Return [X, Y] of the center of cell containing provided text 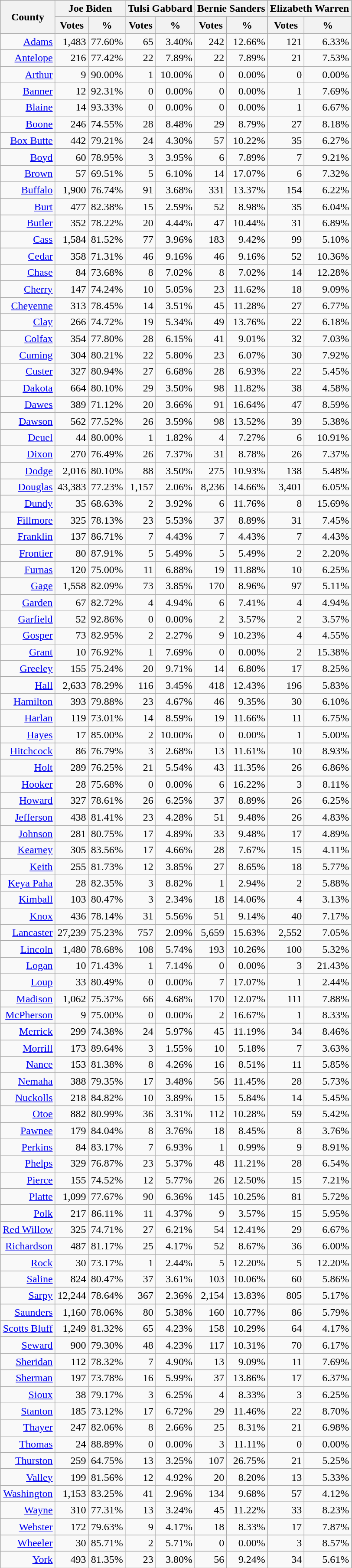
2.09% [175, 932]
Elizabeth Warren [310, 9]
8.31% [247, 1428]
6.98% [328, 1428]
Fillmore [28, 520]
82.38% [107, 207]
5.33% [328, 1477]
0.99% [247, 1147]
Tulsi Gabbard [160, 9]
3.45% [175, 685]
85.71% [107, 1543]
11.45% [247, 1081]
5.95% [328, 1213]
Merrick [28, 1032]
Sioux [28, 1395]
Stanton [28, 1411]
1,157 [140, 487]
Franklin [28, 537]
Jefferson [28, 817]
4.26% [175, 1065]
Keya Paha [28, 883]
Frontier [28, 553]
McPherson [28, 1015]
74.52% [107, 1180]
83.17% [107, 1147]
5.37% [175, 1164]
304 [72, 355]
Hamilton [28, 701]
Webster [28, 1526]
8.96% [247, 586]
4.67% [175, 701]
8.78% [247, 454]
77.42% [107, 58]
73.17% [107, 1263]
Morrill [28, 1048]
2.96% [175, 1493]
81.17% [107, 1246]
75.68% [107, 784]
11.88% [247, 570]
Box Butte [28, 140]
76.74% [107, 190]
54 [211, 1229]
Cuming [28, 355]
8.11% [328, 784]
11.76% [247, 504]
2.06% [175, 487]
160 [211, 1312]
7.21% [328, 1180]
97 [286, 586]
88 [140, 470]
7.92% [328, 355]
2.59% [175, 207]
8,236 [211, 487]
121 [286, 42]
4.44% [175, 223]
70 [286, 1345]
2,633 [72, 685]
3.61% [175, 1279]
76.92% [107, 652]
2.27% [175, 636]
82.06% [107, 1428]
Holt [28, 768]
6.86% [328, 768]
246 [72, 124]
Valley [28, 1477]
85.00% [107, 735]
79.30% [107, 1345]
1,584 [72, 240]
1,099 [72, 1196]
80.00% [107, 437]
5.56% [175, 916]
134 [211, 1493]
Buffalo [28, 190]
75.24% [107, 668]
2,154 [211, 1296]
80.21% [107, 355]
79.88% [107, 701]
8.65% [247, 867]
Arthur [28, 75]
4.12% [328, 1493]
6.04% [328, 207]
Dundy [28, 504]
354 [72, 339]
6.22% [328, 190]
5.34% [175, 322]
5.17% [328, 1296]
Banner [28, 91]
10.36% [328, 256]
21.43% [328, 965]
Thomas [28, 1444]
7.14% [175, 965]
900 [72, 1345]
10.28% [247, 1114]
Thayer [28, 1428]
3.59% [175, 421]
10.06% [247, 1279]
Thurston [28, 1460]
Knox [28, 916]
216 [72, 58]
5.73% [328, 1081]
1,249 [72, 1329]
11.62% [247, 289]
Butler [28, 223]
8.70% [328, 1411]
2.34% [175, 900]
Nance [28, 1065]
77.67% [107, 1196]
6.27% [328, 140]
10.77% [247, 1312]
Cheyenne [28, 306]
15.69% [328, 504]
Saunders [28, 1312]
1,062 [72, 998]
Wheeler [28, 1543]
40 [286, 916]
81.73% [107, 867]
Dixon [28, 454]
80.75% [107, 834]
79.35% [107, 1081]
3.25% [175, 1460]
2.20% [328, 553]
Bernie Sanders [231, 9]
69.51% [107, 173]
3.63% [328, 1048]
352 [72, 223]
84.82% [107, 1098]
8.79% [247, 124]
Custer [28, 372]
172 [72, 1526]
8.82% [175, 883]
147 [72, 289]
79.63% [107, 1526]
6.72% [175, 1411]
Polk [28, 1213]
6.18% [328, 322]
10.31% [247, 1345]
11.35% [247, 768]
388 [72, 1081]
7.17% [328, 916]
358 [72, 256]
418 [211, 685]
117 [211, 1345]
Red Willow [28, 1229]
196 [286, 685]
218 [72, 1098]
2,552 [286, 932]
3.89% [175, 1098]
6.89% [328, 223]
32 [286, 339]
16.22% [247, 784]
7.03% [328, 339]
389 [72, 404]
5.74% [175, 949]
Kimball [28, 900]
Grant [28, 652]
305 [72, 850]
8.23% [328, 1510]
3.31% [175, 1114]
6.80% [247, 668]
9.35% [247, 701]
13.52% [247, 421]
81.41% [107, 817]
116 [140, 685]
7.88% [328, 998]
119 [72, 718]
8.45% [247, 1131]
49 [211, 322]
87.91% [107, 553]
9.71% [175, 668]
64.75% [107, 1460]
217 [72, 1213]
77 [140, 240]
4.66% [175, 850]
3.96% [175, 240]
Blaine [28, 108]
43 [211, 768]
5.48% [328, 470]
367 [140, 1296]
393 [72, 701]
7.45% [328, 520]
3.68% [175, 190]
75.37% [107, 998]
329 [72, 1164]
77.31% [107, 1510]
78.64% [107, 1296]
6.17% [328, 1345]
9.14% [247, 916]
78.14% [107, 916]
436 [72, 916]
90.00% [107, 75]
5.79% [328, 1312]
78.22% [107, 223]
81.32% [107, 1329]
71.43% [107, 965]
Antelope [28, 58]
107 [211, 1460]
80.99% [107, 1114]
5.00% [328, 735]
6.15% [175, 339]
493 [72, 1560]
Lincoln [28, 949]
137 [72, 537]
5.11% [328, 586]
73.68% [107, 273]
3.80% [175, 1560]
3.92% [175, 504]
71.12% [107, 404]
3.66% [175, 404]
Lancaster [28, 932]
44 [72, 437]
4.37% [175, 1213]
Howard [28, 801]
11.61% [247, 751]
8.46% [328, 1032]
16.67% [247, 1015]
266 [72, 322]
74.71% [107, 1229]
68.63% [107, 504]
9.21% [328, 157]
6.68% [175, 372]
313 [72, 306]
77.60% [107, 42]
74.55% [107, 124]
86.71% [107, 537]
247 [72, 1428]
78.61% [107, 801]
275 [211, 470]
11.66% [247, 718]
15.38% [328, 652]
193 [211, 949]
153 [72, 1065]
Furnas [28, 570]
73.78% [107, 1378]
5.99% [175, 1378]
100 [286, 949]
8.98% [247, 207]
Boyd [28, 157]
2,016 [72, 470]
82.95% [107, 636]
83.56% [107, 850]
81.38% [107, 1065]
7.67% [247, 850]
Dakota [28, 388]
185 [72, 1411]
7.87% [328, 1526]
12.66% [247, 42]
Keith [28, 867]
81.56% [107, 1477]
8.57% [328, 1543]
75.23% [107, 932]
78.06% [107, 1312]
Garfield [28, 619]
78.95% [107, 157]
11.22% [247, 1510]
Pawnee [28, 1131]
73.01% [107, 718]
2.68% [175, 751]
805 [286, 1296]
7.32% [328, 173]
8.18% [328, 124]
12.41% [247, 1229]
Madison [28, 998]
Hooker [28, 784]
12.50% [247, 1180]
14.06% [247, 900]
6.05% [328, 487]
4.68% [175, 998]
Hitchcock [28, 751]
331 [211, 190]
1,558 [72, 586]
92.86% [107, 619]
824 [72, 1279]
7.05% [328, 932]
Phelps [28, 1164]
Cedar [28, 256]
10.23% [247, 636]
158 [211, 1329]
299 [72, 1032]
13.37% [247, 190]
84.04% [107, 1131]
76.49% [107, 454]
477 [72, 207]
7.53% [328, 58]
Wayne [28, 1510]
10.26% [247, 949]
73.12% [107, 1411]
Sheridan [28, 1362]
Deuel [28, 437]
1,160 [72, 1312]
43,383 [72, 487]
78.29% [107, 685]
4.58% [328, 388]
11.46% [247, 1411]
199 [72, 1477]
Hall [28, 685]
5.32% [328, 949]
93.33% [107, 108]
6.37% [328, 1378]
5.10% [328, 240]
Gage [28, 586]
13.76% [247, 322]
77.52% [107, 421]
Colfax [28, 339]
59 [286, 1114]
74.24% [107, 289]
39 [286, 421]
1,900 [72, 190]
310 [72, 1510]
Otoe [28, 1114]
74.38% [107, 1032]
12.07% [247, 998]
1,480 [72, 949]
82.35% [107, 883]
8.93% [328, 751]
89.64% [107, 1048]
154 [286, 190]
6.21% [175, 1229]
6.75% [328, 718]
2.36% [175, 1296]
10.29% [247, 1329]
179 [72, 1131]
1,153 [72, 1493]
259 [72, 1460]
11.11% [247, 1444]
Loup [28, 982]
County [28, 17]
10.22% [247, 140]
5.42% [328, 1114]
Hayes [28, 735]
66 [140, 998]
Logan [28, 965]
3.24% [175, 1510]
442 [72, 140]
Dawes [28, 404]
79.21% [107, 140]
6.00% [328, 1246]
183 [211, 240]
Rock [28, 1263]
Burt [28, 207]
Johnson [28, 834]
80.49% [107, 982]
5.54% [175, 768]
12,244 [72, 1296]
Dodge [28, 470]
Gosper [28, 636]
82.72% [107, 603]
99 [286, 240]
78.68% [107, 949]
12.43% [247, 685]
Sarpy [28, 1296]
Saline [28, 1279]
111 [286, 998]
15.63% [247, 932]
88.89% [107, 1444]
77.80% [107, 339]
Adams [28, 42]
5.18% [247, 1048]
Scotts Bluff [28, 1329]
80.94% [107, 372]
8.91% [328, 1147]
11.21% [247, 1164]
270 [72, 454]
92.31% [107, 91]
438 [72, 817]
5.05% [175, 289]
6.07% [247, 355]
8.67% [247, 1246]
10.25% [247, 1196]
1,483 [72, 42]
4.11% [328, 850]
Nuckolls [28, 1098]
81.35% [107, 1560]
10.91% [328, 437]
3,401 [286, 487]
Sherman [28, 1378]
7.41% [247, 603]
11.19% [247, 1032]
145 [211, 1196]
6.36% [175, 1196]
Dawson [28, 421]
Garden [28, 603]
76.79% [107, 751]
8.51% [247, 1065]
8.48% [175, 124]
Richardson [28, 1246]
10.44% [247, 223]
3.13% [328, 900]
Boone [28, 124]
5.71% [175, 1543]
8.20% [247, 1477]
7.27% [247, 437]
14.66% [247, 487]
664 [72, 388]
York [28, 1560]
9.01% [247, 339]
13.83% [247, 1296]
Cherry [28, 289]
83.25% [107, 1493]
Chase [28, 273]
120 [72, 570]
289 [72, 768]
5.84% [247, 1098]
5.72% [328, 1196]
Nemaha [28, 1081]
6.77% [328, 306]
4.83% [328, 817]
4.90% [175, 1362]
12.28% [328, 273]
3.95% [175, 157]
Pierce [28, 1180]
90 [140, 1196]
8.25% [328, 668]
78.13% [107, 520]
67 [72, 603]
108 [140, 949]
79.17% [107, 1395]
9.24% [247, 1560]
197 [72, 1378]
26.75% [247, 1460]
Brown [28, 173]
6.88% [175, 570]
Joe Biden [90, 9]
255 [72, 867]
1.82% [175, 437]
64 [286, 1329]
3.51% [175, 306]
5.83% [328, 685]
Platte [28, 1196]
77.23% [107, 487]
9.68% [247, 1493]
3.40% [175, 42]
Seward [28, 1345]
13.86% [247, 1378]
Harlan [28, 718]
4.92% [175, 1477]
76.87% [107, 1164]
Washington [28, 1493]
4.28% [175, 817]
4.55% [328, 636]
173 [72, 1048]
Cass [28, 240]
5.53% [175, 520]
5.86% [328, 1279]
Perkins [28, 1147]
5.61% [328, 1560]
4.30% [175, 140]
5.85% [328, 1065]
5.25% [328, 1460]
74.72% [107, 322]
242 [211, 42]
6.33% [328, 42]
138 [286, 470]
5.88% [328, 883]
2.66% [175, 1428]
Clay [28, 322]
Douglas [28, 487]
78.32% [107, 1362]
5.80% [175, 355]
Greeley [28, 668]
10.93% [247, 470]
2.94% [247, 883]
81.52% [107, 240]
16.64% [247, 404]
11.82% [247, 388]
6.54% [328, 1164]
71.31% [107, 256]
82.09% [107, 586]
Kearney [28, 850]
757 [140, 932]
487 [72, 1246]
78.45% [107, 306]
27,239 [72, 932]
1.55% [175, 1048]
11.28% [247, 306]
3.48% [175, 1081]
5,659 [211, 932]
281 [72, 834]
882 [72, 1114]
76.25% [107, 768]
9.42% [247, 240]
5.97% [175, 1032]
562 [72, 421]
86.11% [107, 1213]
81 [286, 1196]
